Identify which cell holds the provided text, then report its [X, Y] central coordinate. 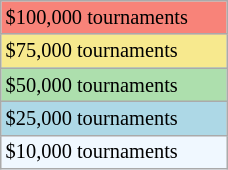
$10,000 tournaments [114, 152]
$100,000 tournaments [114, 17]
$75,000 tournaments [114, 51]
$50,000 tournaments [114, 85]
$25,000 tournaments [114, 118]
